Extract the (x, y) coordinate from the center of the cell holding the provided text.  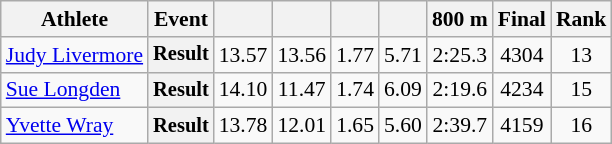
Judy Livermore (74, 55)
16 (582, 126)
12.01 (302, 126)
14.10 (244, 90)
13.57 (244, 55)
11.47 (302, 90)
5.71 (403, 55)
6.09 (403, 90)
15 (582, 90)
Final (522, 19)
4304 (522, 55)
1.74 (355, 90)
Athlete (74, 19)
13.56 (302, 55)
1.65 (355, 126)
800 m (460, 19)
4234 (522, 90)
Event (181, 19)
1.77 (355, 55)
Sue Longden (74, 90)
2:39.7 (460, 126)
13.78 (244, 126)
Yvette Wray (74, 126)
5.60 (403, 126)
2:19.6 (460, 90)
13 (582, 55)
4159 (522, 126)
Rank (582, 19)
2:25.3 (460, 55)
